Return the (x, y) coordinate for the center point of the cell that contains the specified text.  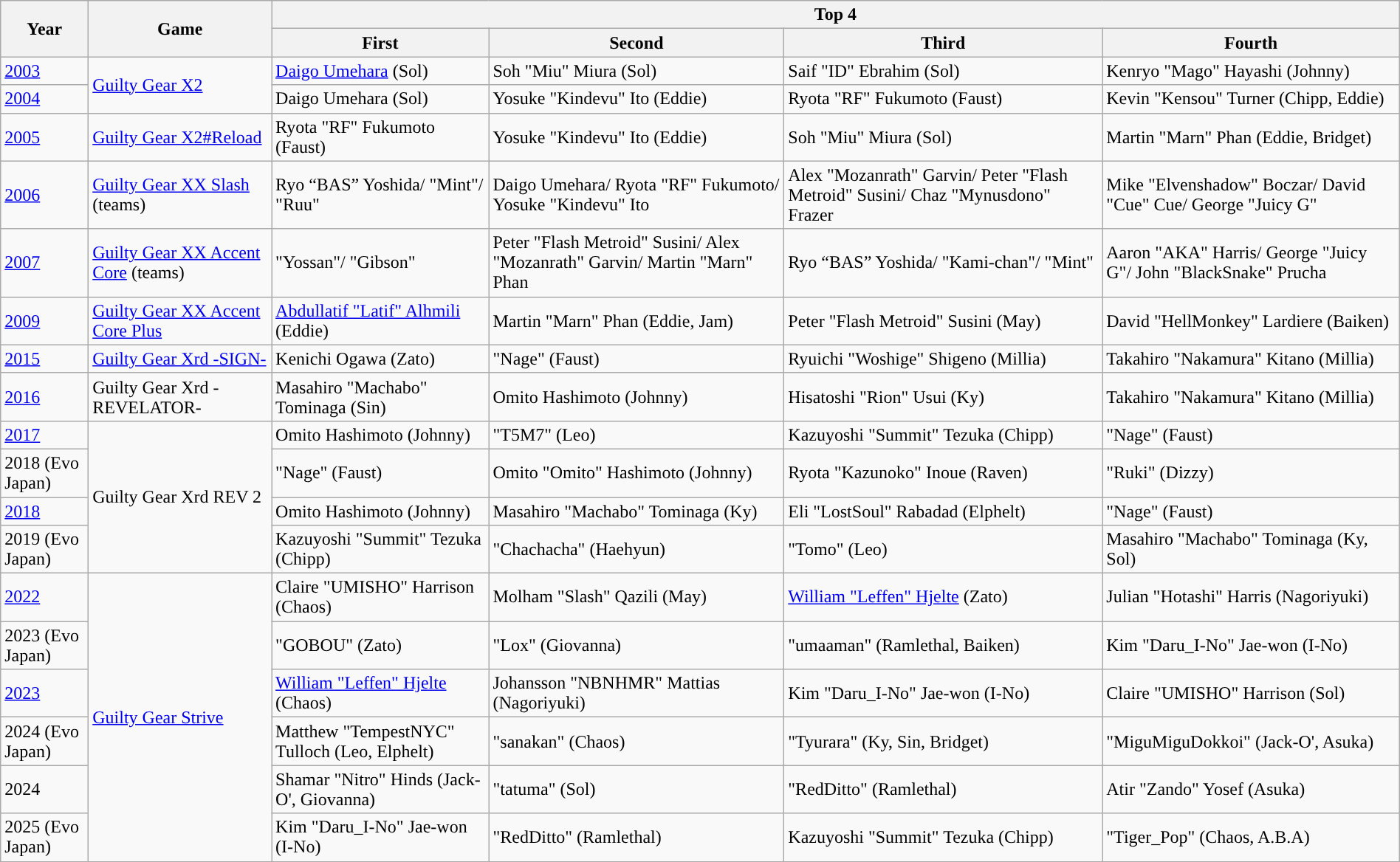
Game (180, 29)
"Tiger_Pop" (Chaos, A.B.A) (1251, 837)
Daigo Umehara/ Ryota "RF" Fukumoto/ Yosuke "Kindevu" Ito (636, 195)
2019 (Evo Japan) (44, 549)
Shamar "Nitro" Hinds (Jack-O', Giovanna) (380, 790)
2009 (44, 320)
Julian "Hotashi" Harris (Nagoriyuki) (1251, 598)
Martin "Marn" Phan (Eddie, Jam) (636, 320)
2025 (Evo Japan) (44, 837)
Ryota "Kazunoko" Inoue (Raven) (944, 472)
Second (636, 43)
Kenryo "Mago" Hayashi (Johnny) (1251, 71)
2018 (Evo Japan) (44, 472)
Guilty Gear XX Accent Core Plus (180, 320)
William "Leffen" Hjelte (Zato) (944, 598)
"Tomo" (Leo) (944, 549)
First (380, 43)
Mike "Elvenshadow" Boczar/ David "Cue" Cue/ George "Juicy G" (1251, 195)
Claire "UMISHO" Harrison (Chaos) (380, 598)
Top 4 (836, 15)
David "HellMonkey" Lardiere (Baiken) (1251, 320)
Molham "Slash" Qazili (May) (636, 598)
2023 (44, 694)
2023 (Evo Japan) (44, 645)
Ryo “BAS” Yoshida/ "Mint"/ "Ruu" (380, 195)
2006 (44, 195)
"sanakan" (Chaos) (636, 741)
Johansson "NBNHMR" Mattias (Nagoriyuki) (636, 694)
2018 (44, 511)
Martin "Marn" Phan (Eddie, Bridget) (1251, 137)
Masahiro "Machabo" Tominaga (Ky) (636, 511)
2003 (44, 71)
Saif "ID" Ebrahim (Sol) (944, 71)
"Yossan"/ "Gibson" (380, 263)
Matthew "TempestNYC" Tulloch (Leo, Elphelt) (380, 741)
"GOBOU" (Zato) (380, 645)
Guilty Gear X2 (180, 85)
Guilty Gear XX Accent Core (teams) (180, 263)
Eli "LostSoul" Rabadad (Elphelt) (944, 511)
2015 (44, 359)
2022 (44, 598)
Peter "Flash Metroid" Susini (May) (944, 320)
Guilty Gear Strive (180, 717)
Fourth (1251, 43)
Peter "Flash Metroid" Susini/ Alex "Mozanrath" Garvin/ Martin "Marn" Phan (636, 263)
2007 (44, 263)
Claire "UMISHO" Harrison (Sol) (1251, 694)
Third (944, 43)
Kenichi Ogawa (Zato) (380, 359)
Ryo “BAS” Yoshida/ "Kami-chan"/ "Mint" (944, 263)
Atir "Zando" Yosef (Asuka) (1251, 790)
2017 (44, 435)
"Ruki" (Dizzy) (1251, 472)
Guilty Gear XX Slash (teams) (180, 195)
"T5M7" (Leo) (636, 435)
"Lox" (Giovanna) (636, 645)
"umaaman" (Ramlethal, Baiken) (944, 645)
Kevin "Kensou" Turner (Chipp, Eddie) (1251, 99)
Guilty Gear Xrd REV 2 (180, 497)
Ryuichi "Woshige" Shigeno (Millia) (944, 359)
"Tyurara" (Ky, Sin, Bridget) (944, 741)
Masahiro "Machabo" Tominaga (Sin) (380, 397)
William "Leffen" Hjelte (Chaos) (380, 694)
2004 (44, 99)
Abdullatif "Latif" Alhmili (Eddie) (380, 320)
2005 (44, 137)
2024 (44, 790)
Masahiro "Machabo" Tominaga (Ky, Sol) (1251, 549)
Guilty Gear Xrd -REVELATOR- (180, 397)
Year (44, 29)
Aaron "AKA" Harris/ George "Juicy G"/ John "BlackSnake" Prucha (1251, 263)
2016 (44, 397)
Guilty Gear X2#Reload (180, 137)
Omito "Omito" Hashimoto (Johnny) (636, 472)
Hisatoshi "Rion" Usui (Ky) (944, 397)
Alex "Mozanrath" Garvin/ Peter "Flash Metroid" Susini/ Chaz "Mynusdono" Frazer (944, 195)
"MiguMiguDokkoi" (Jack-O', Asuka) (1251, 741)
"Chachacha" (Haehyun) (636, 549)
"tatuma" (Sol) (636, 790)
2024 (Evo Japan) (44, 741)
Guilty Gear Xrd -SIGN- (180, 359)
